Determine the (X, Y) coordinate at the center of the cell enclosing the given text.  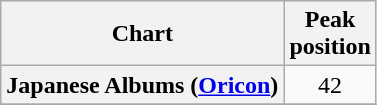
42 (330, 85)
Chart (142, 34)
Japanese Albums (Oricon) (142, 85)
Peakposition (330, 34)
